Search for the cell housing the specified text and yield its (X, Y) center coordinate. 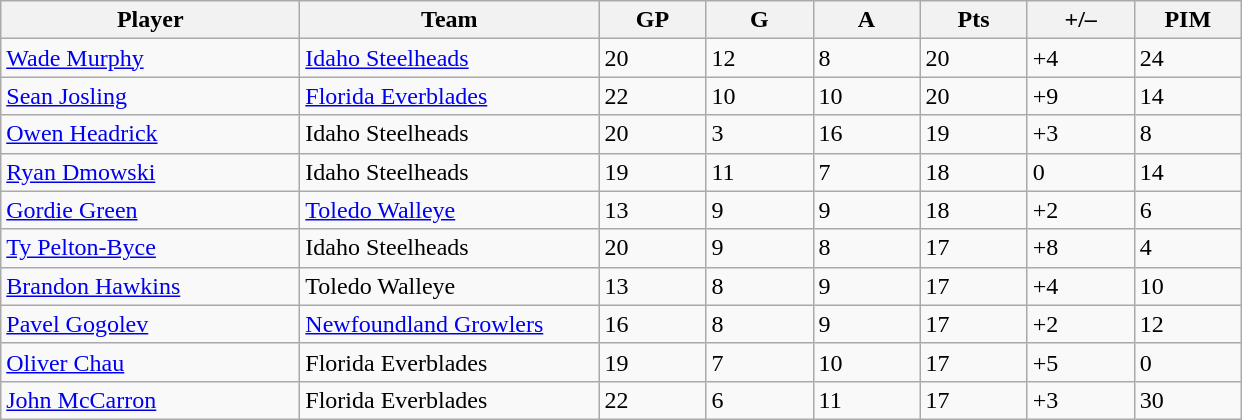
Sean Josling (150, 96)
3 (760, 134)
+5 (1080, 362)
PIM (1188, 20)
A (866, 20)
30 (1188, 400)
4 (1188, 248)
24 (1188, 58)
Team (450, 20)
+8 (1080, 248)
Wade Murphy (150, 58)
Pts (974, 20)
Pavel Gogolev (150, 324)
+/– (1080, 20)
Brandon Hawkins (150, 286)
Ty Pelton-Byce (150, 248)
+9 (1080, 96)
Player (150, 20)
Ryan Dmowski (150, 172)
John McCarron (150, 400)
Owen Headrick (150, 134)
Gordie Green (150, 210)
GP (652, 20)
G (760, 20)
Oliver Chau (150, 362)
Newfoundland Growlers (450, 324)
